Identify which cell holds the provided text, then report its [X, Y] central coordinate. 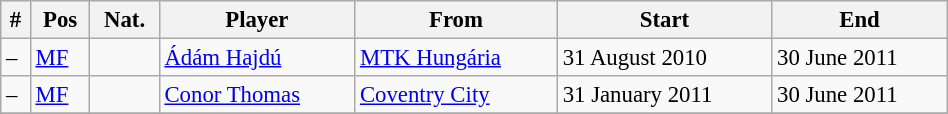
Conor Thomas [256, 95]
Start [664, 20]
MTK Hungária [456, 58]
Coventry City [456, 95]
Ádám Hajdú [256, 58]
Nat. [124, 20]
Player [256, 20]
Pos [60, 20]
End [860, 20]
From [456, 20]
31 August 2010 [664, 58]
31 January 2011 [664, 95]
# [16, 20]
